Locate the cell with the specified text and output its (X, Y) center coordinate. 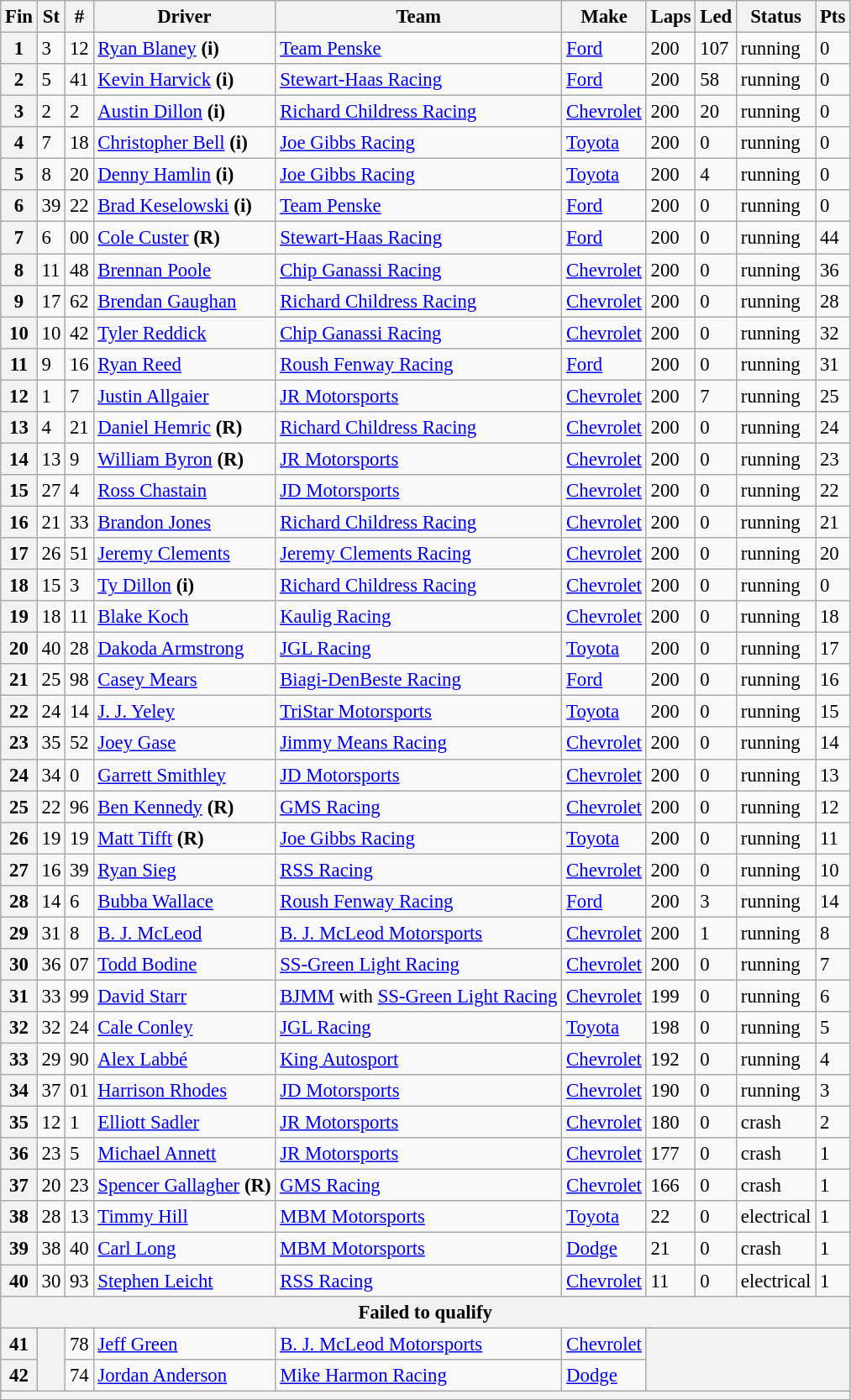
Mike Harmon Racing (418, 1375)
51 (79, 554)
Laps (670, 17)
Kaulig Racing (418, 617)
Fin (19, 17)
Carl Long (185, 1249)
Led (716, 17)
Todd Bodine (185, 965)
Bubba Wallace (185, 902)
78 (79, 1344)
96 (79, 807)
Driver (185, 17)
62 (79, 301)
166 (670, 1186)
Ryan Reed (185, 364)
TriStar Motorsports (418, 712)
Dakoda Armstrong (185, 649)
Spencer Gallagher (R) (185, 1186)
98 (79, 680)
Ty Dillon (i) (185, 586)
Matt Tifft (R) (185, 838)
David Starr (185, 996)
Cole Custer (R) (185, 238)
Tyler Reddick (185, 333)
William Byron (R) (185, 459)
Kevin Harvick (i) (185, 80)
190 (670, 1091)
Justin Allgaier (185, 396)
99 (79, 996)
Blake Koch (185, 617)
King Autosport (418, 1060)
93 (79, 1281)
Brad Keselowski (i) (185, 206)
199 (670, 996)
Status (776, 17)
Jeremy Clements (185, 554)
Joey Gase (185, 744)
# (79, 17)
01 (79, 1091)
Elliott Sadler (185, 1123)
Jeff Green (185, 1344)
107 (716, 49)
Harrison Rhodes (185, 1091)
Denny Hamlin (i) (185, 175)
00 (79, 238)
St (50, 17)
Make (604, 17)
Jimmy Means Racing (418, 744)
Biagi-DenBeste Racing (418, 680)
Casey Mears (185, 680)
52 (79, 744)
Stephen Leicht (185, 1281)
198 (670, 1028)
Team (418, 17)
90 (79, 1060)
B. J. McLeod (185, 933)
Ross Chastain (185, 491)
Ryan Sieg (185, 870)
Jeremy Clements Racing (418, 554)
Pts (833, 17)
Timmy Hill (185, 1218)
44 (833, 238)
Cale Conley (185, 1028)
58 (716, 80)
Brandon Jones (185, 522)
Alex Labbé (185, 1060)
74 (79, 1375)
Ryan Blaney (i) (185, 49)
192 (670, 1060)
SS-Green Light Racing (418, 965)
Garrett Smithley (185, 775)
180 (670, 1123)
Brendan Gaughan (185, 301)
177 (670, 1154)
Austin Dillon (i) (185, 112)
Brennan Poole (185, 270)
J. J. Yeley (185, 712)
48 (79, 270)
Jordan Anderson (185, 1375)
Ben Kennedy (R) (185, 807)
Failed to qualify (425, 1312)
Daniel Hemric (R) (185, 428)
07 (79, 965)
BJMM with SS-Green Light Racing (418, 996)
Michael Annett (185, 1154)
Christopher Bell (i) (185, 143)
